Return the [x, y] coordinate for the center point of the cell that contains the specified text.  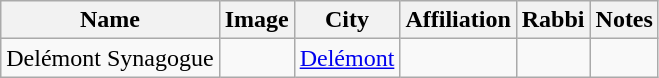
Image [256, 20]
Delémont [347, 58]
Name [110, 20]
Affiliation [458, 20]
City [347, 20]
Delémont Synagogue [110, 58]
Rabbi [553, 20]
Notes [624, 20]
